Identify which cell holds the provided text, then report its [x, y] central coordinate. 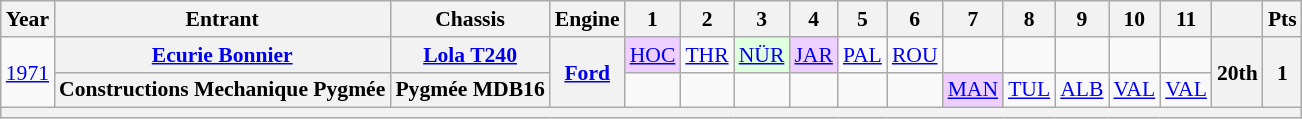
10 [1134, 19]
Lola T240 [470, 55]
Engine [588, 19]
Entrant [222, 19]
HOC [653, 55]
5 [862, 19]
Ford [588, 72]
9 [1082, 19]
TUL [1029, 90]
Year [28, 19]
Pts [1282, 19]
JAR [814, 55]
ROU [915, 55]
PAL [862, 55]
Pygmée MDB16 [470, 90]
ALB [1082, 90]
THR [706, 55]
2 [706, 19]
4 [814, 19]
MAN [974, 90]
NÜR [762, 55]
20th [1238, 72]
Constructions Mechanique Pygmée [222, 90]
11 [1186, 19]
Ecurie Bonnier [222, 55]
Chassis [470, 19]
6 [915, 19]
8 [1029, 19]
7 [974, 19]
3 [762, 19]
1971 [28, 72]
